Identify which cell holds the provided text, then report its [X, Y] central coordinate. 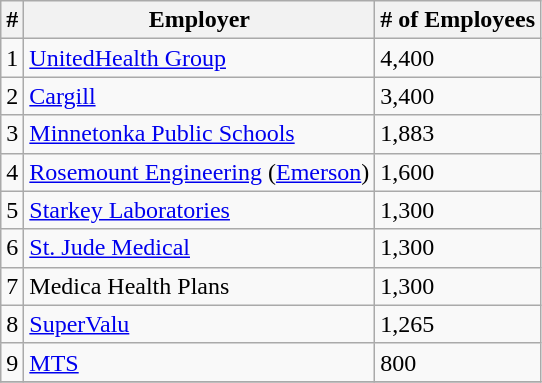
Medica Health Plans [200, 286]
1 [12, 58]
MTS [200, 362]
UnitedHealth Group [200, 58]
1,883 [458, 134]
Rosemount Engineering (Emerson) [200, 172]
3,400 [458, 96]
Minnetonka Public Schools [200, 134]
Employer [200, 20]
800 [458, 362]
1,600 [458, 172]
9 [12, 362]
1,265 [458, 324]
St. Jude Medical [200, 248]
Starkey Laboratories [200, 210]
6 [12, 248]
SuperValu [200, 324]
Cargill [200, 96]
5 [12, 210]
3 [12, 134]
# of Employees [458, 20]
# [12, 20]
8 [12, 324]
4 [12, 172]
4,400 [458, 58]
7 [12, 286]
2 [12, 96]
